Extract the (X, Y) coordinate from the center of the cell holding the provided text.  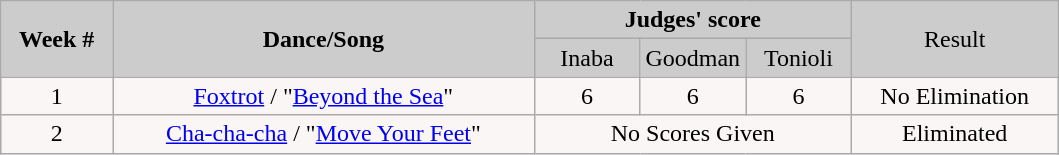
No Scores Given (692, 134)
1 (57, 96)
Goodman (693, 58)
2 (57, 134)
Eliminated (954, 134)
No Elimination (954, 96)
Foxtrot / "Beyond the Sea" (323, 96)
Cha-cha-cha / "Move Your Feet" (323, 134)
Dance/Song (323, 39)
Result (954, 39)
Week # (57, 39)
Inaba (587, 58)
Tonioli (799, 58)
Judges' score (692, 20)
